Output the (X, Y) coordinate of the center of the cell containing the given text.  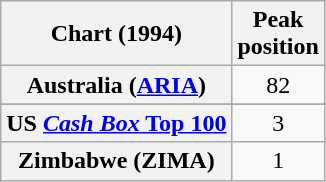
US Cash Box Top 100 (116, 123)
1 (278, 161)
3 (278, 123)
82 (278, 85)
Zimbabwe (ZIMA) (116, 161)
Chart (1994) (116, 34)
Peakposition (278, 34)
Australia (ARIA) (116, 85)
